Pinpoint the cell where the given text exists, returning its [X, Y] midpoint coordinate. 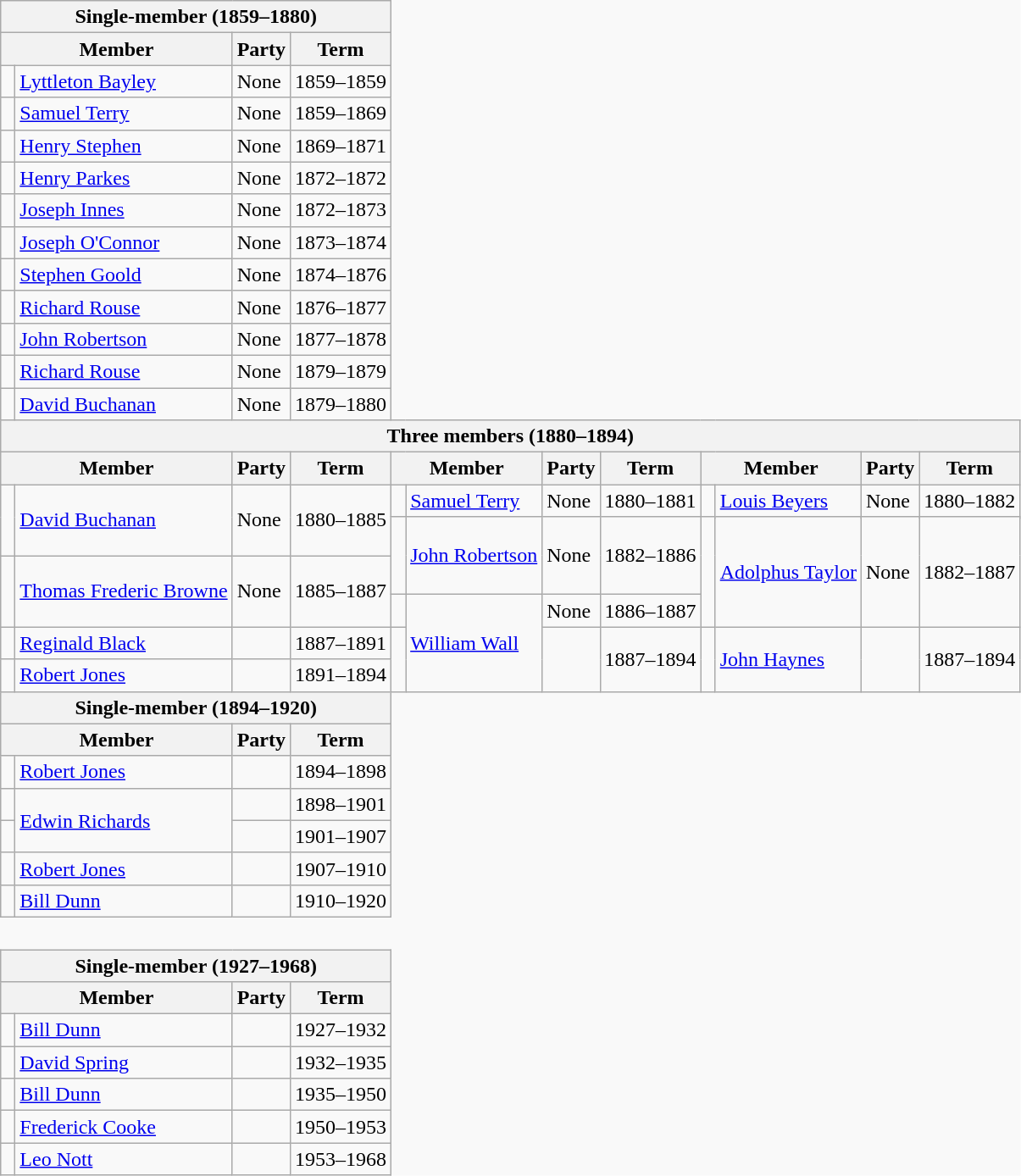
1879–1879 [341, 371]
1935–1950 [341, 1095]
John Haynes [788, 659]
1876–1877 [341, 307]
Thomas Frederic Browne [124, 591]
1886–1887 [651, 611]
1873–1874 [341, 242]
David Spring [124, 1062]
1894–1898 [341, 772]
Edwin Richards [124, 820]
1872–1873 [341, 210]
Stephen Goold [124, 275]
1882–1886 [651, 556]
Leo Nott [124, 1159]
Single-member (1927–1968) [197, 965]
Three members (1880–1894) [510, 436]
1859–1869 [341, 114]
1887–1891 [341, 643]
1953–1968 [341, 1159]
Single-member (1894–1920) [197, 707]
1859–1859 [341, 81]
Reginald Black [124, 643]
Joseph Innes [124, 210]
1869–1871 [341, 146]
1898–1901 [341, 804]
Henry Stephen [124, 146]
1907–1910 [341, 868]
1872–1872 [341, 178]
1932–1935 [341, 1062]
1910–1920 [341, 901]
William Wall [474, 643]
1880–1885 [341, 520]
Adolphus Taylor [788, 572]
1885–1887 [341, 591]
1880–1881 [651, 501]
Henry Parkes [124, 178]
Louis Beyers [788, 501]
1891–1894 [341, 675]
1927–1932 [341, 1030]
1950–1953 [341, 1127]
1874–1876 [341, 275]
1877–1878 [341, 339]
Single-member (1859–1880) [197, 17]
1901–1907 [341, 836]
1882–1887 [969, 572]
1880–1882 [969, 501]
1879–1880 [341, 404]
Frederick Cooke [124, 1127]
Joseph O'Connor [124, 242]
Lyttleton Bayley [124, 81]
